Capture the cell that displays the provided text and extract its [x, y] central coordinate. 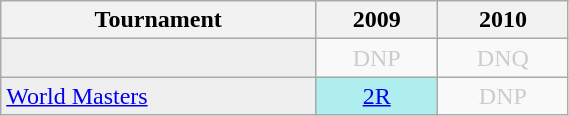
2009 [377, 20]
DNQ [503, 58]
2010 [503, 20]
2R [377, 96]
World Masters [158, 96]
Tournament [158, 20]
